From the cell containing the given text, extract its center point as [x, y] coordinate. 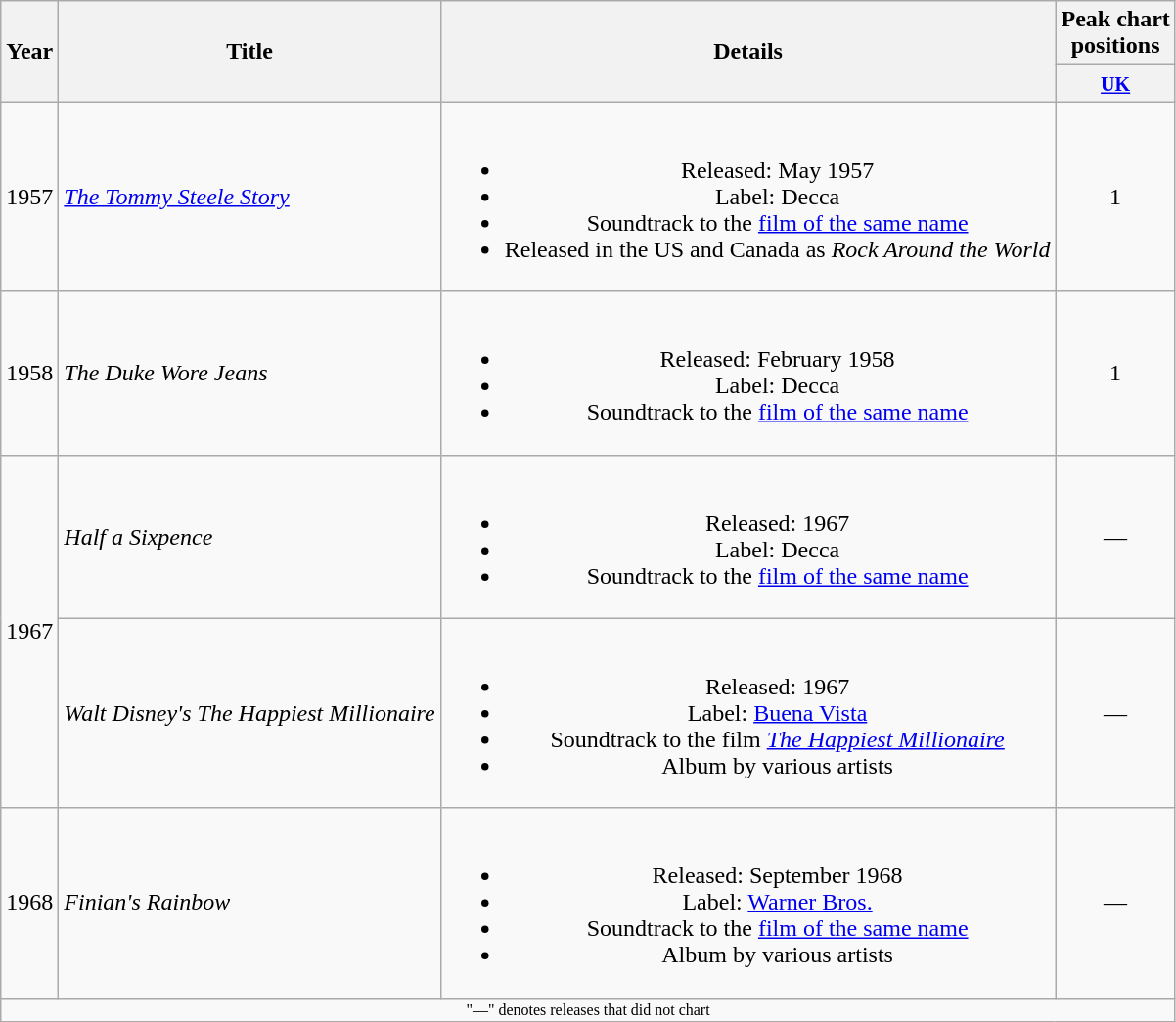
Finian's Rainbow [249, 903]
The Tommy Steele Story [249, 197]
1957 [29, 197]
1958 [29, 374]
Released: 1967Label: Buena VistaSoundtrack to the film The Happiest MillionaireAlbum by various artists [747, 713]
Half a Sixpence [249, 536]
Released: 1967Label: DeccaSoundtrack to the film of the same name [747, 536]
Peak chartpositions [1115, 33]
UK [1115, 83]
Year [29, 51]
Released: May 1957Label: DeccaSoundtrack to the film of the same nameReleased in the US and Canada as Rock Around the World [747, 197]
Released: February 1958Label: DeccaSoundtrack to the film of the same name [747, 374]
The Duke Wore Jeans [249, 374]
1967 [29, 632]
Walt Disney's The Happiest Millionaire [249, 713]
Title [249, 51]
"—" denotes releases that did not chart [589, 1009]
Released: September 1968Label: Warner Bros.Soundtrack to the film of the same nameAlbum by various artists [747, 903]
1968 [29, 903]
Details [747, 51]
